Search for the cell housing the specified text and yield its (X, Y) center coordinate. 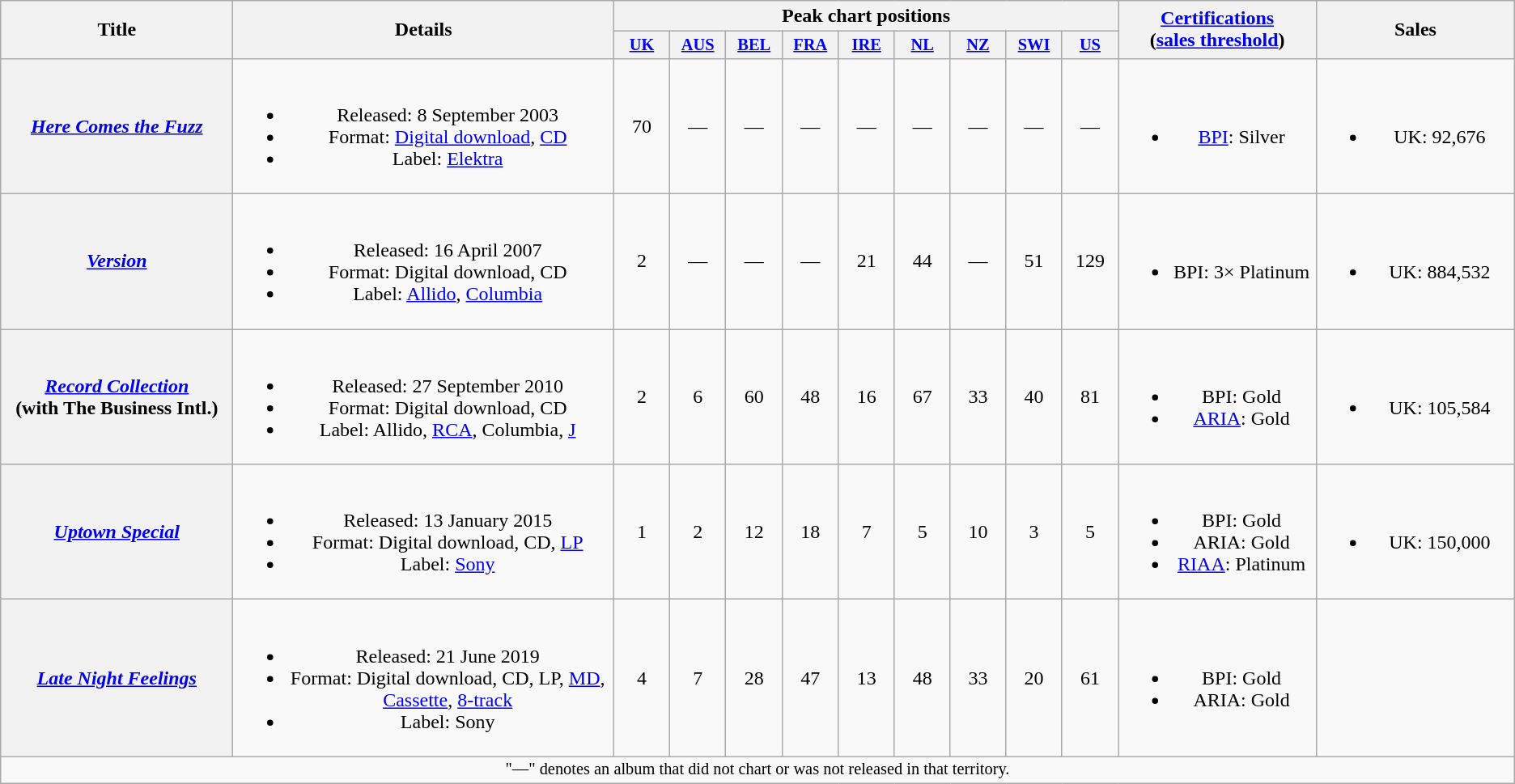
51 (1034, 262)
12 (754, 532)
47 (810, 678)
BEL (754, 45)
3 (1034, 532)
NZ (978, 45)
129 (1089, 262)
UK: 884,532 (1416, 262)
US (1089, 45)
67 (923, 396)
1 (643, 532)
20 (1034, 678)
Uptown Special (117, 532)
Released: 27 September 2010Format: Digital download, CDLabel: Allido, RCA, Columbia, J (424, 396)
Peak chart positions (866, 16)
Certifications(sales threshold) (1217, 30)
21 (866, 262)
4 (643, 678)
40 (1034, 396)
6 (698, 396)
Late Night Feelings (117, 678)
BPI: GoldARIA: GoldRIAA: Platinum (1217, 532)
UK (643, 45)
UK: 105,584 (1416, 396)
44 (923, 262)
28 (754, 678)
Details (424, 30)
IRE (866, 45)
UK: 92,676 (1416, 126)
13 (866, 678)
SWI (1034, 45)
Released: 8 September 2003Format: Digital download, CDLabel: Elektra (424, 126)
"—" denotes an album that did not chart or was not released in that territory. (757, 770)
60 (754, 396)
FRA (810, 45)
AUS (698, 45)
Here Comes the Fuzz (117, 126)
BPI: Silver (1217, 126)
81 (1089, 396)
10 (978, 532)
Released: 13 January 2015Format: Digital download, CD, LPLabel: Sony (424, 532)
NL (923, 45)
Version (117, 262)
UK: 150,000 (1416, 532)
16 (866, 396)
Record Collection(with The Business Intl.) (117, 396)
61 (1089, 678)
Sales (1416, 30)
70 (643, 126)
BPI: 3× Platinum (1217, 262)
Released: 21 June 2019Format: Digital download, CD, LP, MD, Cassette, 8-trackLabel: Sony (424, 678)
Title (117, 30)
Released: 16 April 2007Format: Digital download, CDLabel: Allido, Columbia (424, 262)
18 (810, 532)
